Output the [X, Y] coordinate of the center of the cell containing the given text.  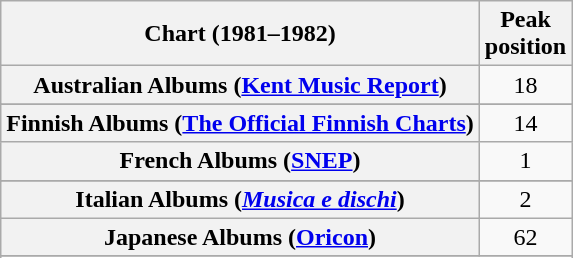
Australian Albums (Kent Music Report) [240, 85]
Peakposition [525, 34]
Italian Albums (Musica e dischi) [240, 199]
14 [525, 123]
Japanese Albums (Oricon) [240, 237]
Chart (1981–1982) [240, 34]
18 [525, 85]
2 [525, 199]
62 [525, 237]
French Albums (SNEP) [240, 161]
1 [525, 161]
Finnish Albums (The Official Finnish Charts) [240, 123]
